Search for the cell housing the specified text and yield its [x, y] center coordinate. 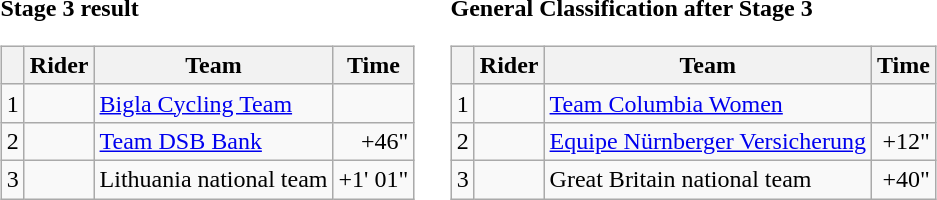
Lithuania national team [214, 179]
+1' 01" [374, 179]
Team DSB Bank [214, 141]
Team Columbia Women [708, 103]
Great Britain national team [708, 179]
Equipe Nürnberger Versicherung [708, 141]
+40" [903, 179]
+46" [374, 141]
Bigla Cycling Team [214, 103]
+12" [903, 141]
